Determine the [X, Y] coordinate at the center of the cell enclosing the given text.  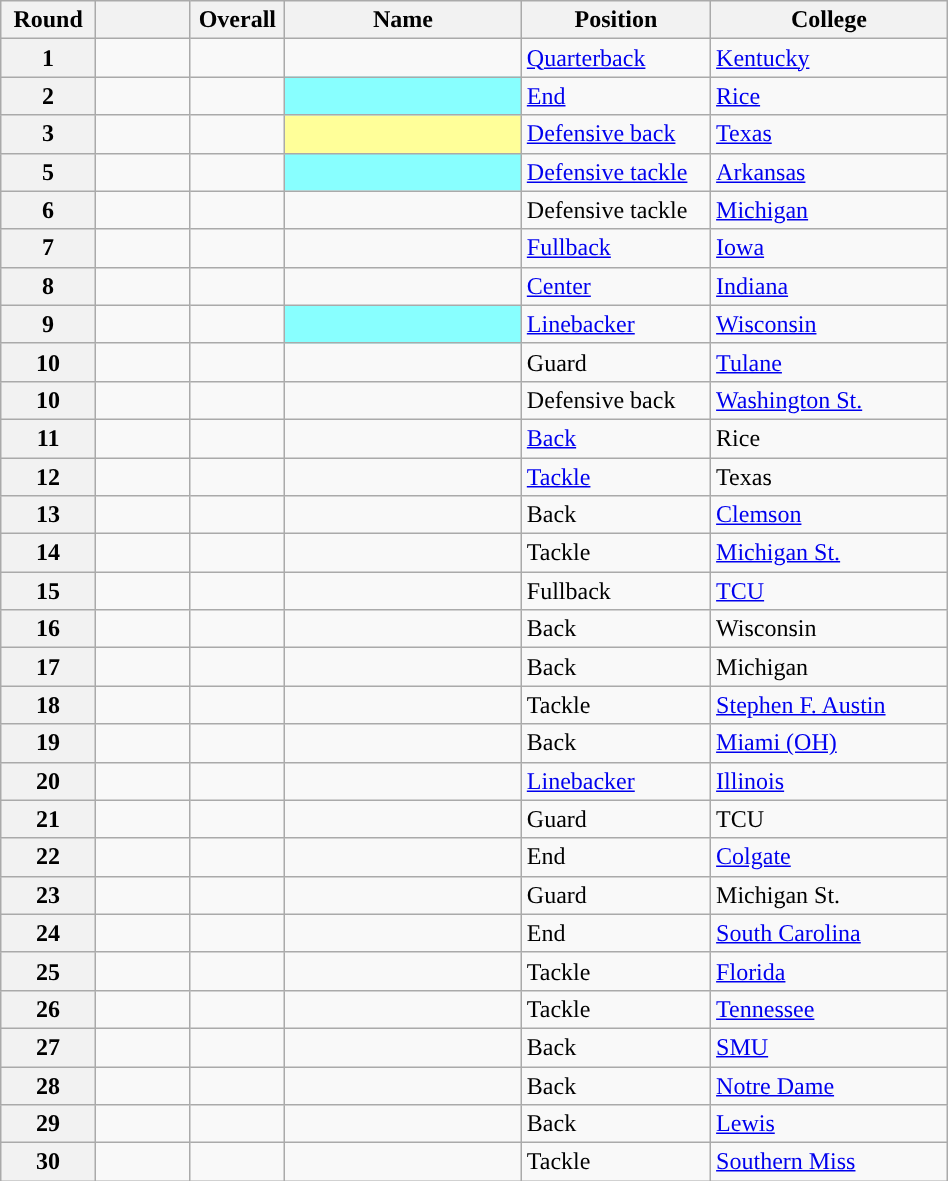
19 [48, 743]
Tennessee [830, 1009]
2 [48, 96]
12 [48, 477]
Position [616, 20]
Florida [830, 971]
16 [48, 629]
Clemson [830, 515]
25 [48, 971]
Kentucky [830, 58]
South Carolina [830, 933]
24 [48, 933]
30 [48, 1162]
Round [48, 20]
18 [48, 705]
Southern Miss [830, 1162]
27 [48, 1047]
Indiana [830, 286]
21 [48, 819]
Lewis [830, 1124]
Name [404, 20]
Miami (OH) [830, 743]
Colgate [830, 857]
Stephen F. Austin [830, 705]
Tulane [830, 362]
11 [48, 438]
1 [48, 58]
28 [48, 1085]
5 [48, 172]
SMU [830, 1047]
8 [48, 286]
Illinois [830, 781]
23 [48, 895]
15 [48, 591]
7 [48, 248]
Washington St. [830, 400]
Arkansas [830, 172]
20 [48, 781]
3 [48, 134]
College [830, 20]
Iowa [830, 248]
Overall [238, 20]
13 [48, 515]
Quarterback [616, 58]
Center [616, 286]
26 [48, 1009]
9 [48, 324]
14 [48, 553]
17 [48, 667]
6 [48, 210]
22 [48, 857]
Notre Dame [830, 1085]
29 [48, 1124]
